Pinpoint the cell where the given text exists, returning its [x, y] midpoint coordinate. 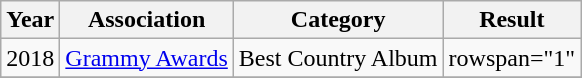
Best Country Album [338, 58]
Year [30, 20]
rowspan="1" [512, 58]
2018 [30, 58]
Category [338, 20]
Grammy Awards [147, 58]
Result [512, 20]
Association [147, 20]
